Find where the given text appears and provide that cell's center as [x, y] coordinate. 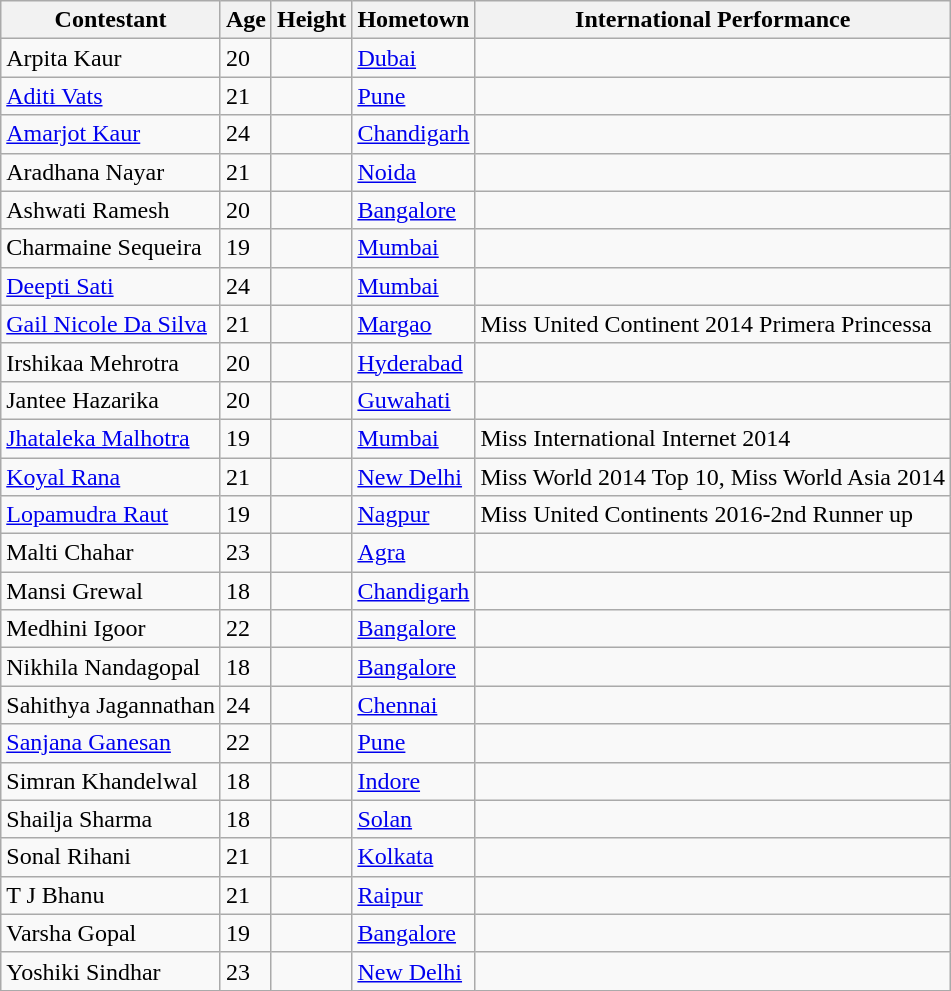
Solan [414, 819]
International Performance [713, 20]
T J Bhanu [111, 895]
Contestant [111, 20]
Sonal Rihani [111, 857]
Margao [414, 324]
Gail Nicole Da Silva [111, 324]
Nagpur [414, 515]
Deepti Sati [111, 286]
Noida [414, 172]
Aditi Vats [111, 96]
Chennai [414, 705]
Sanjana Ganesan [111, 743]
Irshikaa Mehrotra [111, 362]
Age [246, 20]
Height [311, 20]
Mansi Grewal [111, 591]
Charmaine Sequeira [111, 248]
Hyderabad [414, 362]
Medhini Igoor [111, 629]
Malti Chahar [111, 553]
Agra [414, 553]
Hometown [414, 20]
Amarjot Kaur [111, 134]
Arpita Kaur [111, 58]
Raipur [414, 895]
Koyal Rana [111, 477]
Indore [414, 781]
Guwahati [414, 400]
Dubai [414, 58]
Miss World 2014 Top 10, Miss World Asia 2014 [713, 477]
Lopamudra Raut [111, 515]
Kolkata [414, 857]
Miss International Internet 2014 [713, 438]
Miss United Continents 2016-2nd Runner up [713, 515]
Jantee Hazarika [111, 400]
Aradhana Nayar [111, 172]
Shailja Sharma [111, 819]
Jhataleka Malhotra [111, 438]
Miss United Continent 2014 Primera Princessa [713, 324]
Varsha Gopal [111, 933]
Simran Khandelwal [111, 781]
Yoshiki Sindhar [111, 971]
Ashwati Ramesh [111, 210]
Nikhila Nandagopal [111, 667]
Sahithya Jagannathan [111, 705]
